For the text-containing cell, return its midpoint in [x, y] coordinate format. 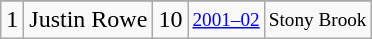
10 [170, 20]
Stony Brook [318, 20]
1 [12, 20]
Justin Rowe [88, 20]
2001–02 [226, 20]
